Find where the given text appears and provide that cell's center as (X, Y) coordinate. 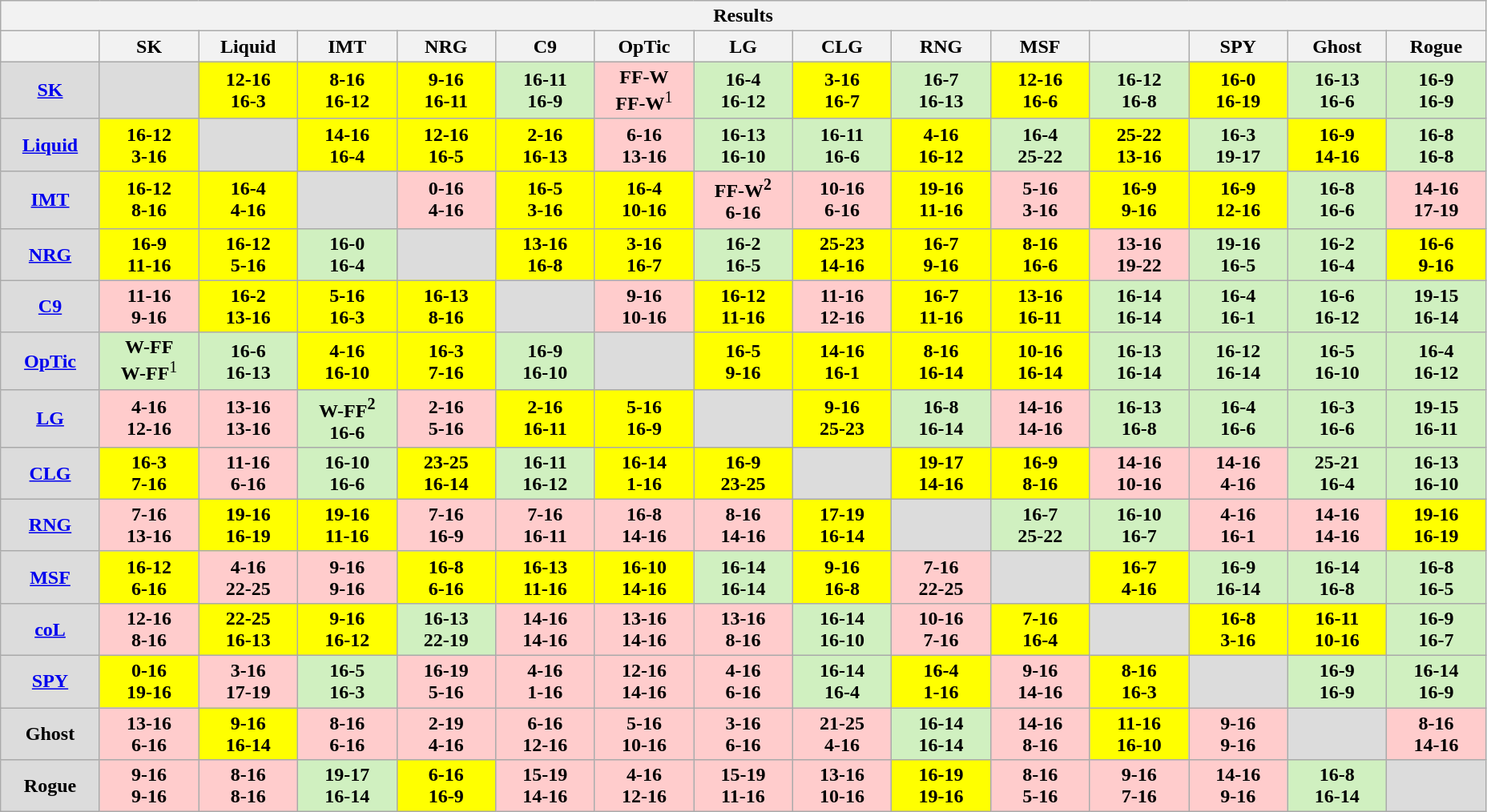
6-1613-16 (644, 144)
16-69-16 (1437, 255)
19-1516-11 (1437, 419)
9-1616-8 (842, 577)
16-125-16 (248, 255)
14-169-16 (1239, 786)
16-1311-16 (546, 577)
13-1619-22 (1139, 255)
16-1416-9 (1437, 682)
13-1616-11 (1040, 306)
7-1616-11 (546, 525)
16-1116-6 (842, 144)
16-41-16 (941, 682)
16-123-16 (149, 144)
16-923-25 (743, 472)
16-914-16 (1337, 144)
9-1610-16 (644, 306)
16-319-17 (1239, 144)
16-98-16 (1040, 472)
16-916-10 (546, 361)
10-166-16 (842, 199)
16-410-16 (644, 199)
16-516-3 (347, 682)
14-168-16 (1040, 734)
5-1610-16 (644, 734)
8-1616-12 (347, 90)
16-912-16 (1239, 199)
9-1616-12 (347, 629)
16-416-6 (1239, 419)
16-138-16 (446, 306)
16-128-16 (149, 199)
9-167-16 (1139, 786)
2-194-16 (446, 734)
17-1916-14 (842, 525)
16-725-22 (1040, 525)
19-1516-14 (1437, 306)
16-616-12 (1337, 306)
16-213-16 (248, 306)
7-1616-4 (1040, 629)
16-616-13 (248, 361)
2-1616-13 (546, 144)
16-916-14 (1239, 577)
16-216-5 (743, 255)
9-1616-11 (446, 90)
8-1616-3 (1139, 682)
16-86-16 (446, 577)
11-1612-16 (842, 306)
23-2516-14 (446, 472)
Results (743, 16)
21-254-16 (842, 734)
14-164-16 (1239, 472)
22-2516-13 (248, 629)
5-1616-9 (644, 419)
16-1014-16 (644, 577)
15-1914-16 (546, 786)
16-126-16 (149, 577)
10-167-16 (941, 629)
3-1617-19 (248, 682)
13-1614-16 (644, 629)
11-169-16 (149, 306)
8-1616-14 (941, 361)
0-1619-16 (149, 682)
16-1316-6 (1337, 90)
0-164-16 (446, 199)
16-1416-8 (1337, 577)
16-1116-9 (546, 90)
9-1625-23 (842, 419)
16-83-16 (1239, 629)
14-1610-16 (1139, 472)
16-74-16 (1139, 577)
16-1016-6 (347, 472)
14-1616-1 (842, 361)
FF-W26-16 (743, 199)
13-168-16 (743, 629)
16-416-1 (1239, 306)
8-166-16 (347, 734)
16-716-13 (941, 90)
3-166-16 (743, 734)
W-FFW-FF1 (149, 361)
6-1612-16 (546, 734)
16-816-8 (1437, 144)
25-2116-4 (1337, 472)
19-1716-14 (347, 786)
16-1322-19 (446, 629)
2-165-16 (446, 419)
4-1616-12 (941, 144)
12-168-16 (149, 629)
5-1616-3 (347, 306)
19-1714-16 (941, 472)
15-1911-16 (743, 786)
16-44-16 (248, 199)
coL (50, 629)
8-1616-6 (1040, 255)
16-016-19 (1239, 90)
11-1616-10 (1139, 734)
16-816-6 (1337, 199)
16-816-5 (1437, 577)
9-1614-16 (1040, 682)
13-166-16 (149, 734)
12-1616-6 (1040, 90)
7-1616-9 (446, 525)
16-1211-16 (743, 306)
16-814-16 (644, 525)
16-911-16 (149, 255)
16-141-16 (644, 472)
2-1616-11 (546, 419)
13-1613-16 (248, 419)
14-1617-19 (1437, 199)
10-1616-14 (1040, 361)
19-1616-5 (1239, 255)
7-1622-25 (941, 577)
16-316-6 (1337, 419)
16-1919-16 (941, 786)
16-1416-10 (842, 629)
13-1610-16 (842, 786)
16-516-10 (1337, 361)
16-59-16 (743, 361)
16-53-16 (546, 199)
16-1216-14 (1239, 361)
16-916-7 (1437, 629)
4-1622-25 (248, 577)
8-165-16 (1040, 786)
4-166-16 (743, 682)
5-163-16 (1040, 199)
16-1316-14 (1139, 361)
7-1613-16 (149, 525)
16-1116-12 (546, 472)
4-161-16 (546, 682)
25-2213-16 (1139, 144)
16-1416-4 (842, 682)
9-1616-14 (248, 734)
16-216-4 (1337, 255)
8-168-16 (248, 786)
4-1616-1 (1239, 525)
6-1616-9 (446, 786)
16-425-22 (1040, 144)
12-1616-5 (446, 144)
4-1616-10 (347, 361)
16-99-16 (1139, 199)
16-79-16 (941, 255)
11-166-16 (248, 472)
16-711-16 (941, 306)
12-1614-16 (644, 682)
12-1616-3 (248, 90)
16-1216-8 (1139, 90)
16-016-4 (347, 255)
13-1616-8 (546, 255)
16-1110-16 (1337, 629)
FF-WFF-W1 (644, 90)
14-1616-4 (347, 144)
16-195-16 (446, 682)
16-1016-7 (1139, 525)
16-1316-8 (1139, 419)
W-FF216-6 (347, 419)
25-2314-16 (842, 255)
